Pinpoint the cell where the given text exists, returning its (X, Y) midpoint coordinate. 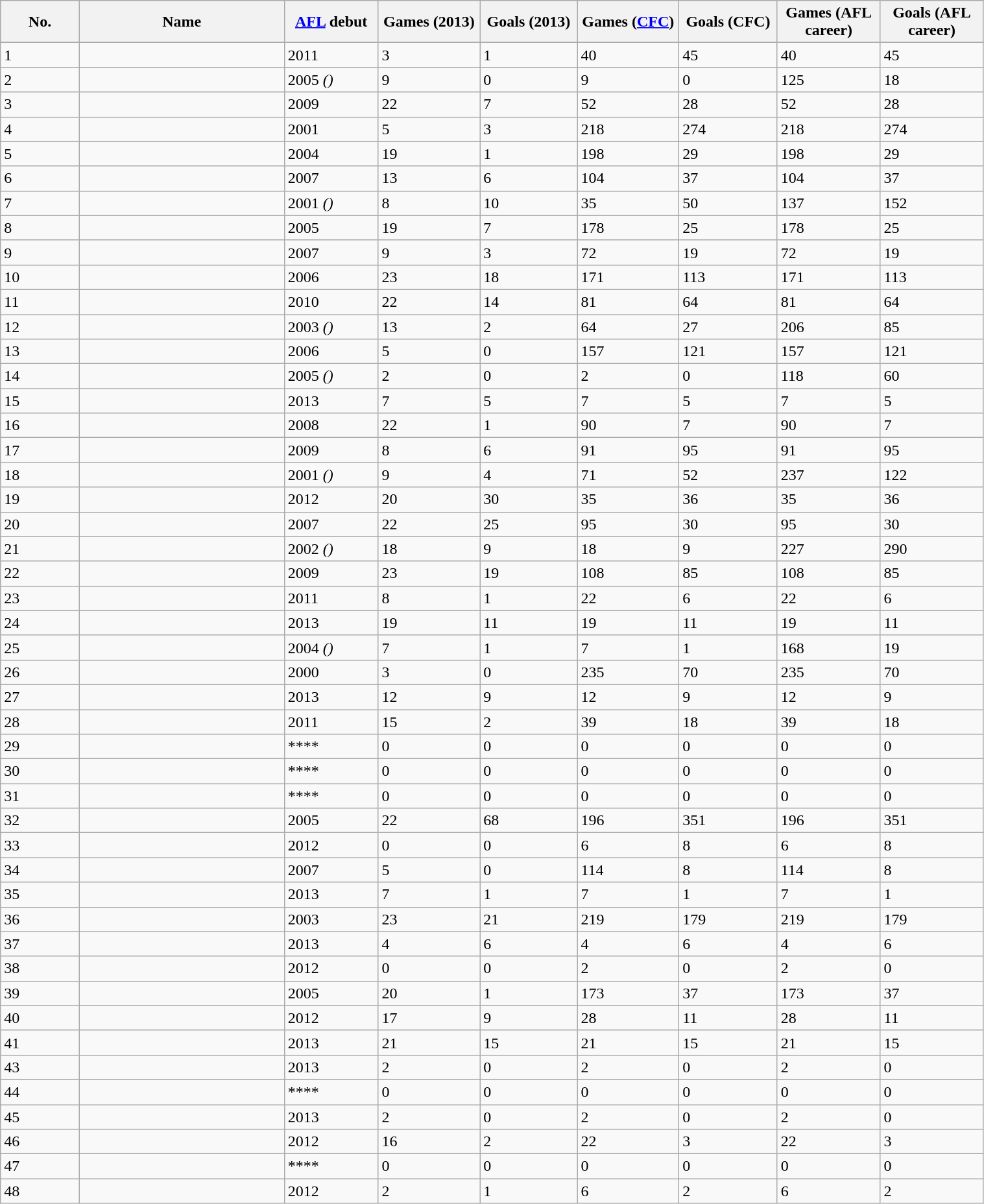
38 (40, 969)
Games (AFL career) (829, 22)
43 (40, 1067)
Games (CFC) (628, 22)
Goals (CFC) (728, 22)
24 (40, 623)
2000 (331, 672)
2004 () (331, 647)
290 (931, 549)
137 (829, 203)
31 (40, 796)
68 (529, 821)
32 (40, 821)
2008 (331, 426)
Name (182, 22)
152 (931, 203)
Games (2013) (429, 22)
2003 () (331, 326)
2004 (331, 154)
118 (829, 376)
122 (931, 475)
60 (931, 376)
2001 (331, 129)
206 (829, 326)
237 (829, 475)
48 (40, 1191)
2002 () (331, 549)
44 (40, 1092)
No. (40, 22)
50 (728, 203)
47 (40, 1166)
2003 (331, 919)
227 (829, 549)
AFL debut (331, 22)
34 (40, 870)
41 (40, 1042)
168 (829, 647)
71 (628, 475)
125 (829, 80)
26 (40, 672)
Goals (AFL career) (931, 22)
33 (40, 845)
2010 (331, 302)
Goals (2013) (529, 22)
46 (40, 1142)
